From the cell containing the given text, extract its center point as (x, y) coordinate. 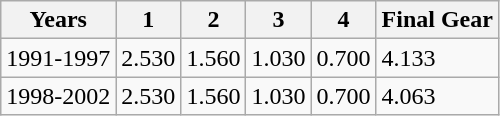
2 (214, 20)
1 (148, 20)
1991-1997 (58, 58)
4.063 (437, 96)
1998-2002 (58, 96)
4.133 (437, 58)
4 (344, 20)
Final Gear (437, 20)
Years (58, 20)
3 (278, 20)
